Output the [X, Y] coordinate of the center of the cell containing the given text.  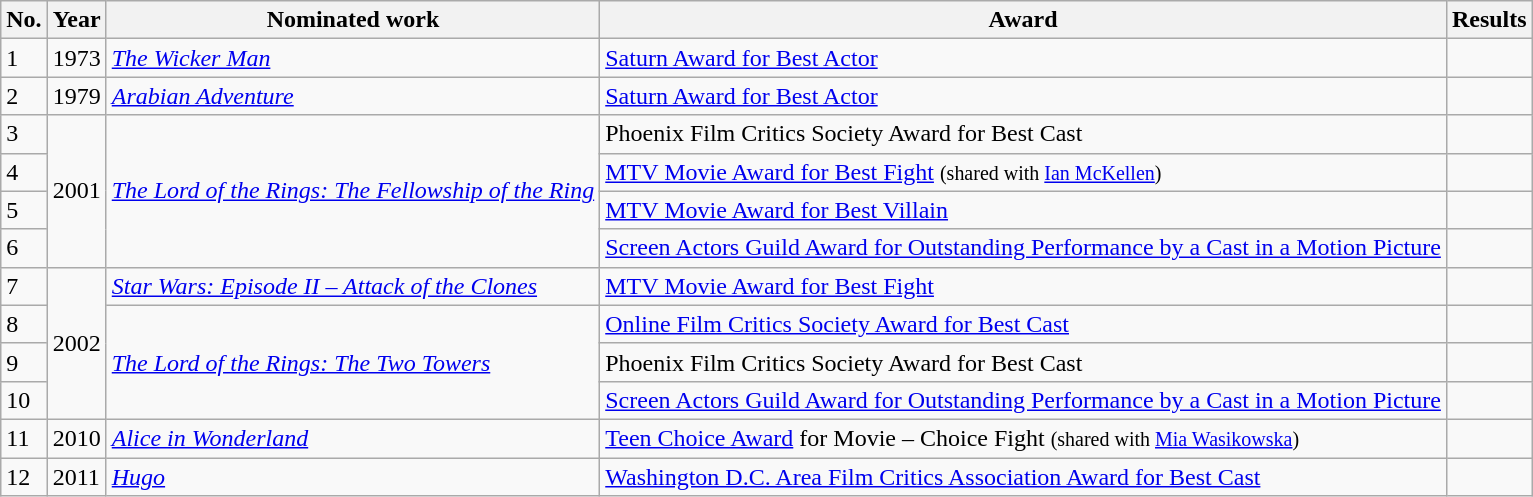
Arabian Adventure [353, 96]
No. [24, 20]
4 [24, 172]
Teen Choice Award for Movie – Choice Fight (shared with Mia Wasikowska) [1024, 438]
2001 [76, 191]
The Lord of the Rings: The Fellowship of the Ring [353, 191]
1979 [76, 96]
11 [24, 438]
The Lord of the Rings: The Two Towers [353, 362]
Washington D.C. Area Film Critics Association Award for Best Cast [1024, 477]
8 [24, 324]
Year [76, 20]
12 [24, 477]
MTV Movie Award for Best Villain [1024, 210]
10 [24, 400]
6 [24, 248]
2010 [76, 438]
2 [24, 96]
7 [24, 286]
The Wicker Man [353, 58]
2011 [76, 477]
Nominated work [353, 20]
5 [24, 210]
1973 [76, 58]
Alice in Wonderland [353, 438]
Award [1024, 20]
2002 [76, 343]
9 [24, 362]
3 [24, 134]
MTV Movie Award for Best Fight [1024, 286]
Online Film Critics Society Award for Best Cast [1024, 324]
Hugo [353, 477]
MTV Movie Award for Best Fight (shared with Ian McKellen) [1024, 172]
Star Wars: Episode II – Attack of the Clones [353, 286]
Results [1489, 20]
1 [24, 58]
